Capture the cell that displays the provided text and extract its (x, y) central coordinate. 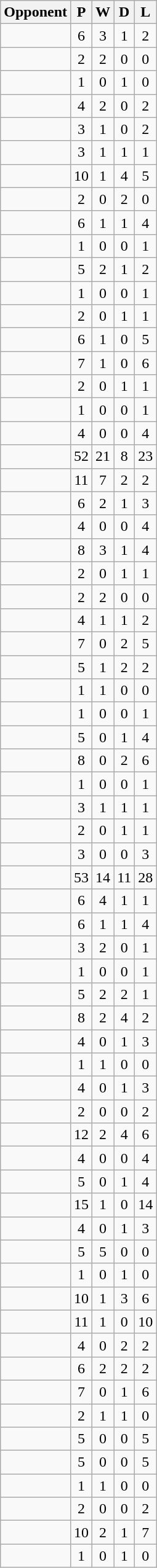
53 (81, 877)
L (145, 12)
D (124, 12)
28 (145, 877)
52 (81, 457)
W (103, 12)
12 (81, 1135)
15 (81, 1205)
P (81, 12)
21 (103, 457)
Opponent (36, 12)
23 (145, 457)
